Capture the cell that displays the provided text and extract its (X, Y) central coordinate. 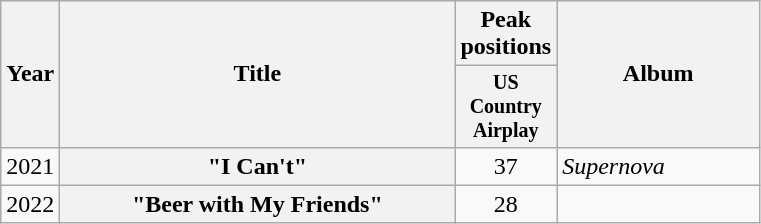
Supernova (658, 166)
Title (258, 74)
Album (658, 74)
Year (30, 74)
2022 (30, 204)
28 (506, 204)
"Beer with My Friends" (258, 204)
Peakpositions (506, 34)
2021 (30, 166)
US CountryAirplay (506, 106)
"I Can't" (258, 166)
37 (506, 166)
